Output the [X, Y] coordinate of the center of the cell containing the given text.  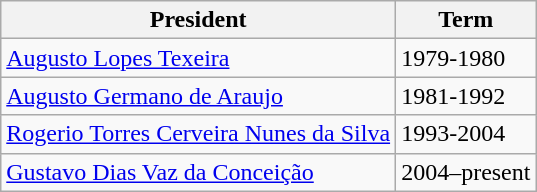
1993-2004 [466, 134]
Term [466, 20]
Augusto Germano de Araujo [198, 96]
1981-1992 [466, 96]
Augusto Lopes Texeira [198, 58]
2004–present [466, 172]
Gustavo Dias Vaz da Conceição [198, 172]
Rogerio Torres Cerveira Nunes da Silva [198, 134]
1979-1980 [466, 58]
President [198, 20]
